Return [x, y] of the center of cell containing provided text 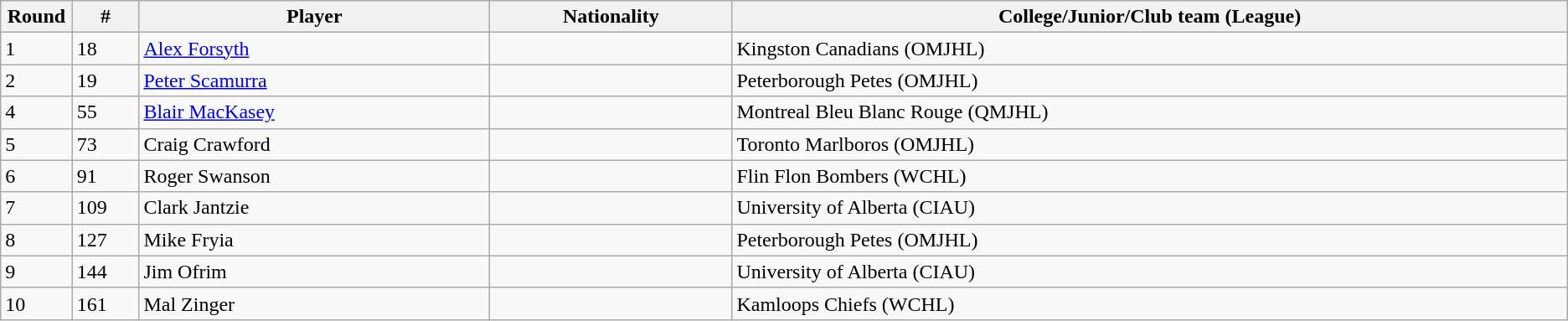
6 [37, 176]
Clark Jantzie [315, 208]
Mike Fryia [315, 240]
8 [37, 240]
Kingston Canadians (OMJHL) [1149, 49]
1 [37, 49]
College/Junior/Club team (League) [1149, 17]
Nationality [611, 17]
19 [106, 80]
5 [37, 144]
Roger Swanson [315, 176]
Kamloops Chiefs (WCHL) [1149, 303]
144 [106, 272]
73 [106, 144]
Blair MacKasey [315, 112]
55 [106, 112]
4 [37, 112]
7 [37, 208]
Player [315, 17]
Jim Ofrim [315, 272]
18 [106, 49]
91 [106, 176]
9 [37, 272]
10 [37, 303]
Flin Flon Bombers (WCHL) [1149, 176]
109 [106, 208]
# [106, 17]
161 [106, 303]
Round [37, 17]
Montreal Bleu Blanc Rouge (QMJHL) [1149, 112]
Mal Zinger [315, 303]
2 [37, 80]
Alex Forsyth [315, 49]
127 [106, 240]
Peter Scamurra [315, 80]
Craig Crawford [315, 144]
Toronto Marlboros (OMJHL) [1149, 144]
